Search for the cell housing the specified text and yield its [X, Y] center coordinate. 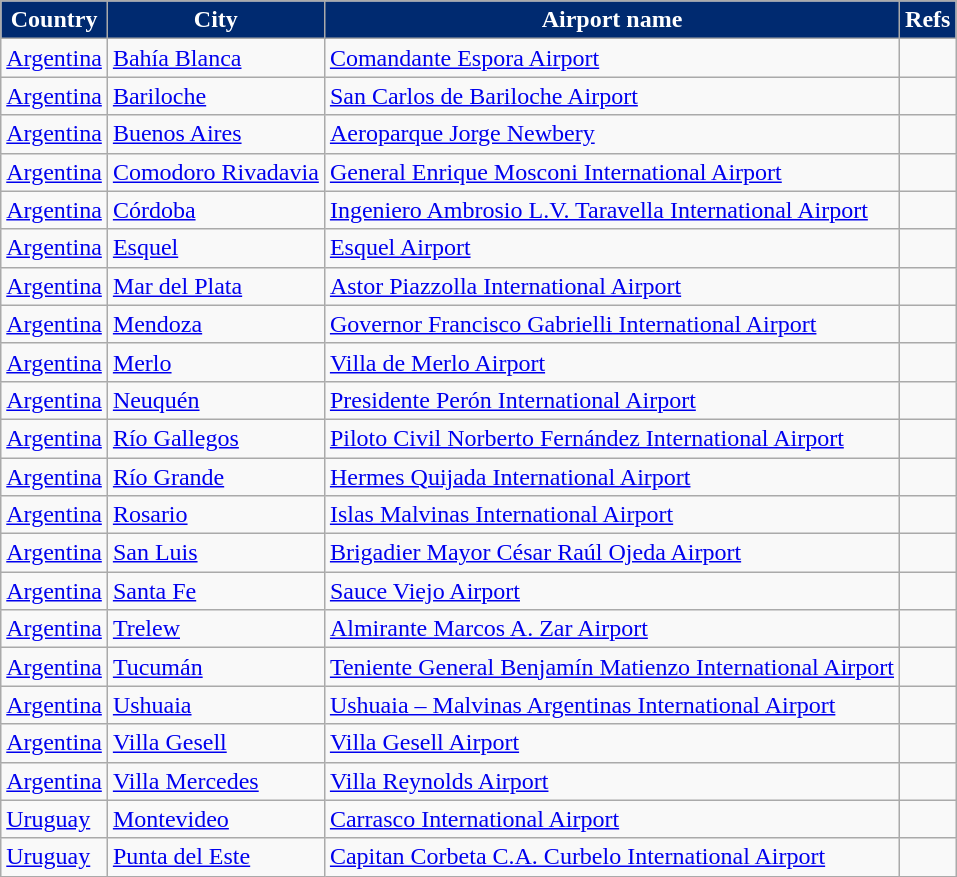
Villa Reynolds Airport [612, 781]
Punta del Este [216, 857]
Comandante Espora Airport [612, 58]
Buenos Aires [216, 134]
Aeroparque Jorge Newbery [612, 134]
Ushuaia [216, 705]
Teniente General Benjamín Matienzo International Airport [612, 667]
City [216, 20]
Bariloche [216, 96]
Almirante Marcos A. Zar Airport [612, 629]
Trelew [216, 629]
Mendoza [216, 324]
Villa Mercedes [216, 781]
Santa Fe [216, 591]
Governor Francisco Gabrielli International Airport [612, 324]
Neuquén [216, 400]
Esquel Airport [612, 248]
Country [54, 20]
Río Grande [216, 477]
Rosario [216, 515]
Montevideo [216, 819]
Tucumán [216, 667]
Airport name [612, 20]
Río Gallegos [216, 438]
Villa Gesell Airport [612, 743]
Esquel [216, 248]
Hermes Quijada International Airport [612, 477]
Carrasco International Airport [612, 819]
Piloto Civil Norberto Fernández International Airport [612, 438]
Córdoba [216, 210]
Brigadier Mayor César Raúl Ojeda Airport [612, 553]
Ingeniero Ambrosio L.V. Taravella International Airport [612, 210]
Merlo [216, 362]
Astor Piazzolla International Airport [612, 286]
Islas Malvinas International Airport [612, 515]
Ushuaia – Malvinas Argentinas International Airport [612, 705]
Mar del Plata [216, 286]
Sauce Viejo Airport [612, 591]
Bahía Blanca [216, 58]
Villa Gesell [216, 743]
General Enrique Mosconi International Airport [612, 172]
San Carlos de Bariloche Airport [612, 96]
Presidente Perón International Airport [612, 400]
Capitan Corbeta C.A. Curbelo International Airport [612, 857]
San Luis [216, 553]
Refs [928, 20]
Villa de Merlo Airport [612, 362]
Comodoro Rivadavia [216, 172]
